From the cell containing the given text, extract its center point as [X, Y] coordinate. 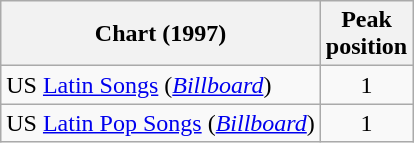
Chart (1997) [161, 34]
US Latin Songs (Billboard) [161, 85]
US Latin Pop Songs (Billboard) [161, 123]
Peakposition [366, 34]
